Capture the cell that displays the provided text and extract its (x, y) central coordinate. 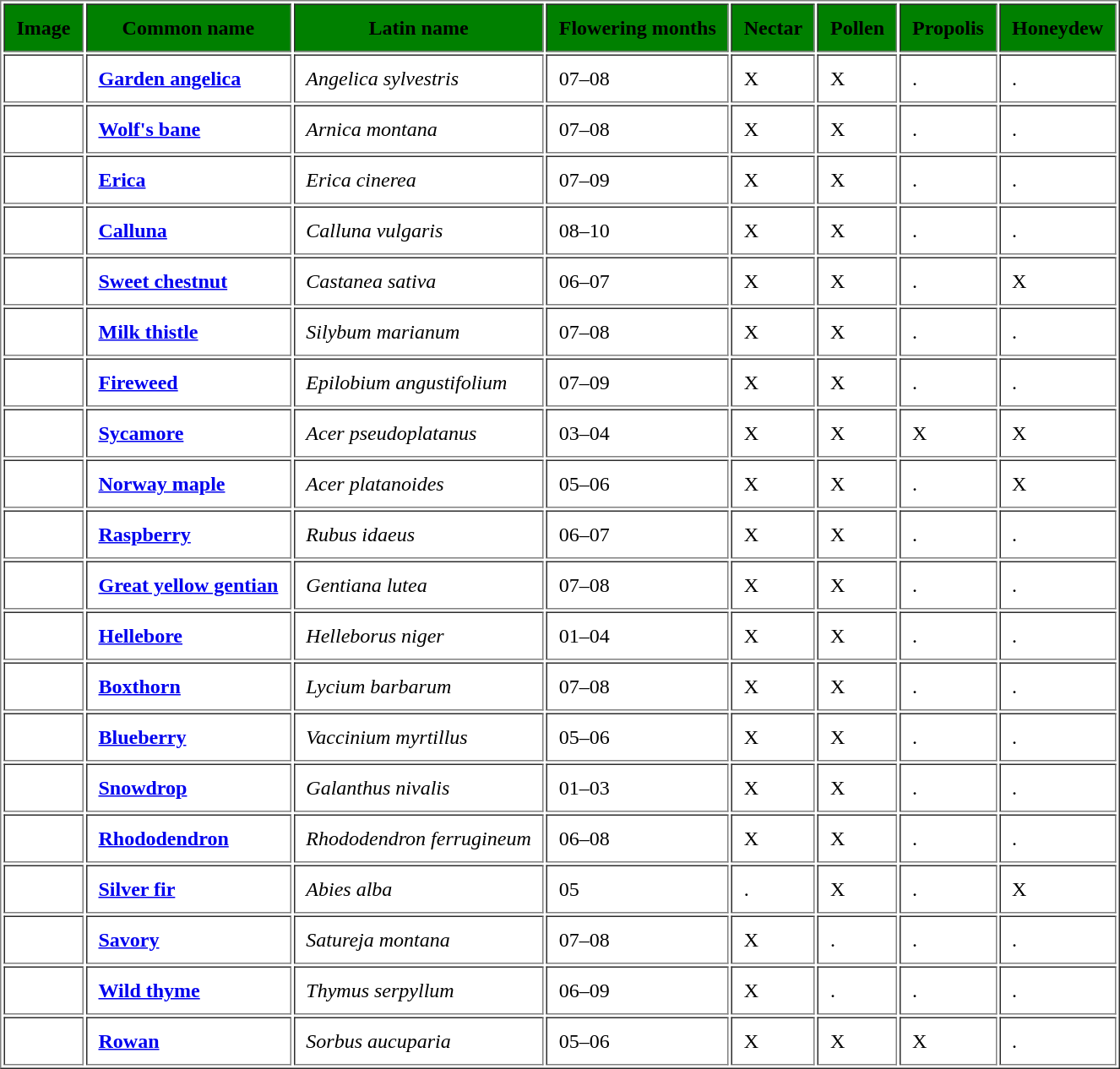
Galanthus nivalis (418, 787)
Erica (188, 179)
Castanea sativa (418, 280)
Nectar (774, 27)
01–03 (638, 787)
Silybum marianum (418, 331)
Pollen (857, 27)
Rhododendron (188, 838)
Garden angelica (188, 78)
Calluna vulgaris (418, 230)
Sycamore (188, 432)
Acer platanoides (418, 483)
Calluna (188, 230)
06–08 (638, 838)
06–09 (638, 990)
Snowdrop (188, 787)
Sweet chestnut (188, 280)
Angelica sylvestris (418, 78)
Boxthorn (188, 686)
Latin name (418, 27)
Fireweed (188, 382)
Thymus serpyllum (418, 990)
Acer pseudoplatanus (418, 432)
Epilobium angustifolium (418, 382)
Helleborus niger (418, 635)
Norway maple (188, 483)
Hellebore (188, 635)
Satureja montana (418, 939)
05 (638, 888)
Gentiana lutea (418, 584)
Savory (188, 939)
Vaccinium myrtillus (418, 736)
Arnica montana (418, 128)
Propolis (948, 27)
Erica cinerea (418, 179)
Rhododendron ferrugineum (418, 838)
Raspberry (188, 534)
Silver fir (188, 888)
Flowering months (638, 27)
Common name (188, 27)
Wild thyme (188, 990)
03–04 (638, 432)
Rowan (188, 1040)
Blueberry (188, 736)
01–04 (638, 635)
Image (43, 27)
Great yellow gentian (188, 584)
Honeydew (1057, 27)
Lycium barbarum (418, 686)
Wolf's bane (188, 128)
Sorbus aucuparia (418, 1040)
Rubus idaeus (418, 534)
Abies alba (418, 888)
08–10 (638, 230)
Milk thistle (188, 331)
